Identify which cell holds the provided text, then report its [X, Y] central coordinate. 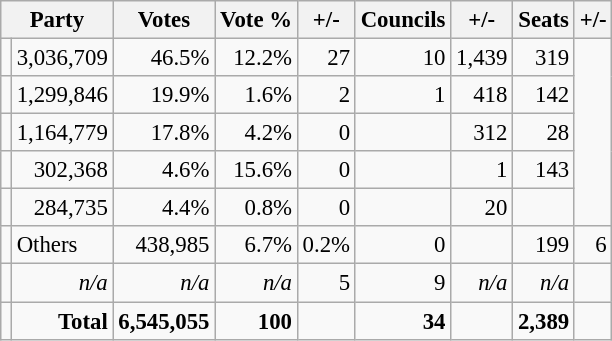
302,368 [62, 170]
4.4% [164, 208]
Councils [402, 20]
Seats [544, 20]
Votes [164, 20]
17.8% [164, 133]
20 [482, 208]
0.2% [326, 245]
418 [482, 95]
6.7% [256, 245]
19.9% [164, 95]
1,439 [482, 58]
27 [326, 58]
6 [593, 245]
2 [326, 95]
312 [482, 133]
9 [402, 283]
1,164,779 [62, 133]
100 [256, 321]
Party [57, 20]
28 [544, 133]
199 [544, 245]
438,985 [164, 245]
15.6% [256, 170]
Vote % [256, 20]
12.2% [256, 58]
10 [402, 58]
319 [544, 58]
0.8% [256, 208]
1.6% [256, 95]
5 [326, 283]
284,735 [62, 208]
4.2% [256, 133]
34 [402, 321]
Others [62, 245]
6,545,055 [164, 321]
143 [544, 170]
2,389 [544, 321]
4.6% [164, 170]
142 [544, 95]
46.5% [164, 58]
3,036,709 [62, 58]
1,299,846 [62, 95]
Total [62, 321]
